Provide the [x, y] coordinate of the cell's center where the given text is located.  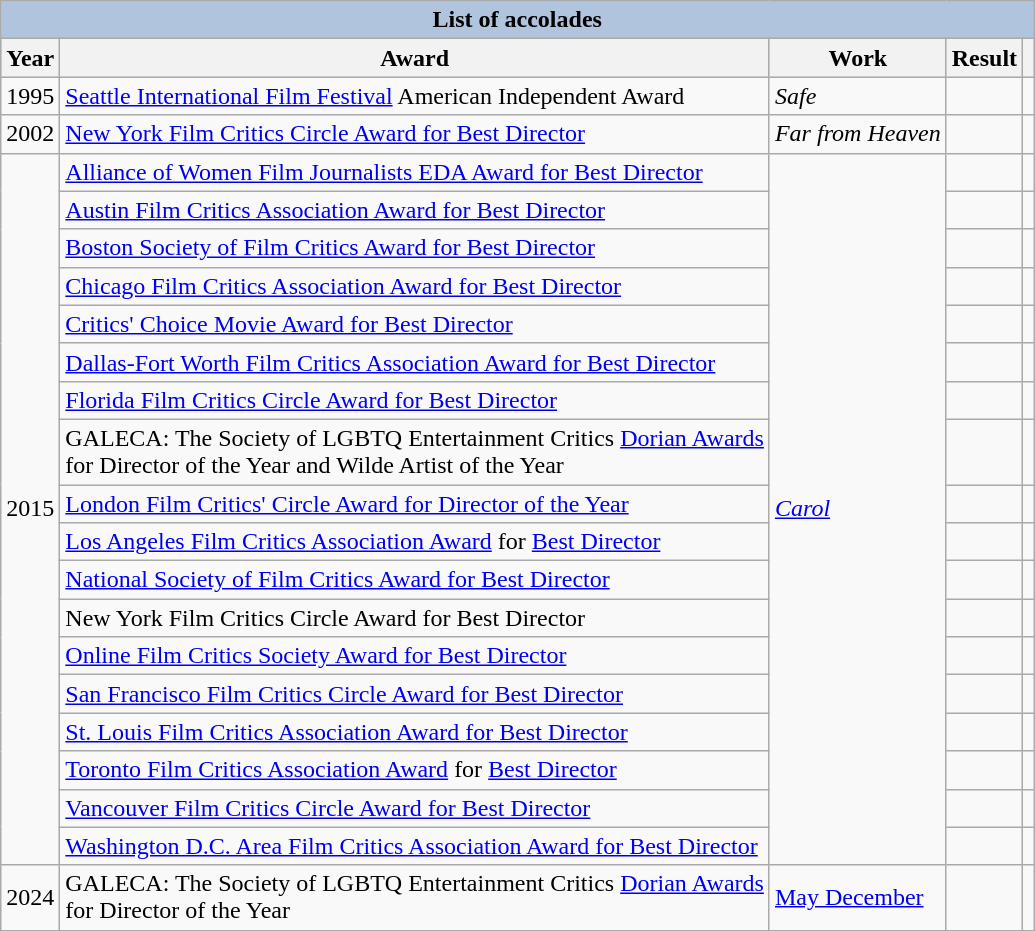
Year [30, 58]
GALECA: The Society of LGBTQ Entertainment Critics Dorian Awards for Director of the Year [415, 898]
St. Louis Film Critics Association Award for Best Director [415, 732]
Result [984, 58]
Los Angeles Film Critics Association Award for Best Director [415, 542]
Alliance of Women Film Journalists EDA Award for Best Director [415, 172]
Vancouver Film Critics Circle Award for Best Director [415, 808]
San Francisco Film Critics Circle Award for Best Director [415, 694]
May December [858, 898]
Washington D.C. Area Film Critics Association Award for Best Director [415, 846]
2024 [30, 898]
Award [415, 58]
1995 [30, 96]
Critics' Choice Movie Award for Best Director [415, 324]
Online Film Critics Society Award for Best Director [415, 656]
Safe [858, 96]
Carol [858, 509]
Work [858, 58]
List of accolades [518, 20]
Seattle International Film Festival American Independent Award [415, 96]
Boston Society of Film Critics Award for Best Director [415, 248]
Chicago Film Critics Association Award for Best Director [415, 286]
2015 [30, 509]
Far from Heaven [858, 134]
Florida Film Critics Circle Award for Best Director [415, 400]
National Society of Film Critics Award for Best Director [415, 580]
Toronto Film Critics Association Award for Best Director [415, 770]
Austin Film Critics Association Award for Best Director [415, 210]
2002 [30, 134]
Dallas-Fort Worth Film Critics Association Award for Best Director [415, 362]
GALECA: The Society of LGBTQ Entertainment Critics Dorian Awards for Director of the Year and Wilde Artist of the Year [415, 452]
London Film Critics' Circle Award for Director of the Year [415, 503]
